Scan for the cell matching the given text and deliver its (X, Y) coordinate at center. 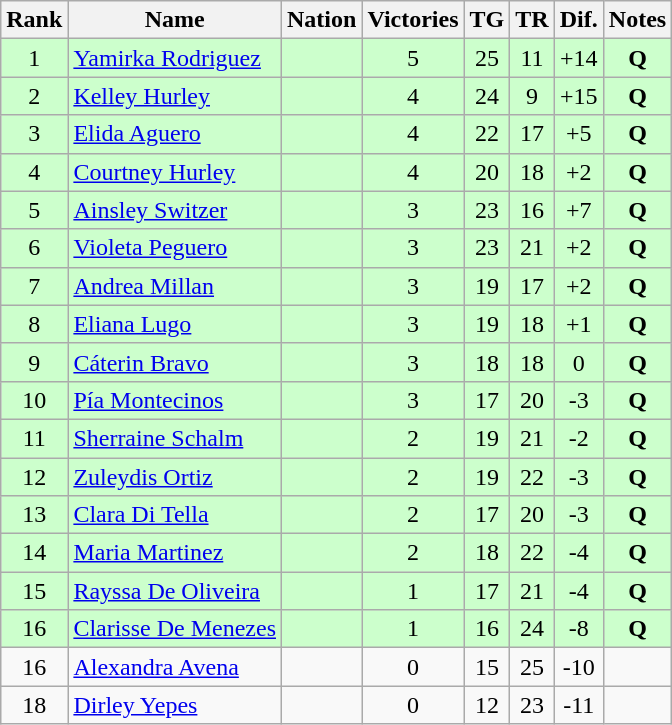
Kelley Hurley (175, 96)
TR (532, 20)
Elida Aguero (175, 134)
+7 (578, 210)
14 (34, 553)
Clarisse De Menezes (175, 629)
13 (34, 515)
Cáterin Bravo (175, 362)
Alexandra Avena (175, 667)
Victories (413, 20)
Eliana Lugo (175, 324)
-10 (578, 667)
TG (487, 20)
Notes (637, 20)
Andrea Millan (175, 286)
Name (175, 20)
Rayssa De Oliveira (175, 591)
Rank (34, 20)
Yamirka Rodriguez (175, 58)
10 (34, 400)
6 (34, 248)
Zuleydis Ortiz (175, 477)
+5 (578, 134)
Violeta Peguero (175, 248)
7 (34, 286)
Courtney Hurley (175, 172)
Dif. (578, 20)
Sherraine Schalm (175, 438)
Dirley Yepes (175, 705)
-8 (578, 629)
+15 (578, 96)
-11 (578, 705)
Nation (322, 20)
+1 (578, 324)
-2 (578, 438)
Ainsley Switzer (175, 210)
+14 (578, 58)
8 (34, 324)
Clara Di Tella (175, 515)
Pía Montecinos (175, 400)
Maria Martinez (175, 553)
